Output the (X, Y) coordinate of the center of the cell containing the given text.  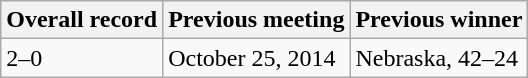
2–0 (82, 58)
Overall record (82, 20)
Previous winner (439, 20)
Previous meeting (256, 20)
October 25, 2014 (256, 58)
Nebraska, 42–24 (439, 58)
